Output the (X, Y) coordinate of the center of the cell containing the given text.  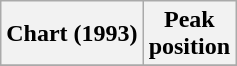
Chart (1993) (72, 34)
Peakposition (189, 34)
